Capture the cell that displays the provided text and extract its (x, y) central coordinate. 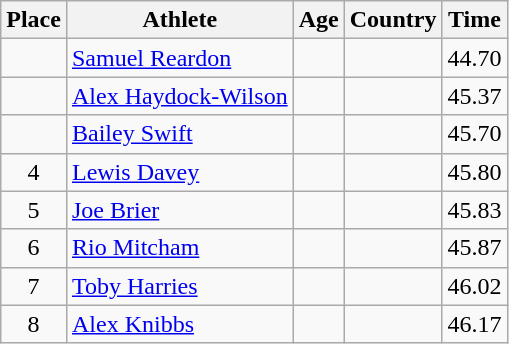
6 (34, 248)
Bailey Swift (180, 134)
Time (474, 20)
Country (393, 20)
45.83 (474, 210)
Toby Harries (180, 286)
46.17 (474, 324)
Athlete (180, 20)
45.70 (474, 134)
46.02 (474, 286)
44.70 (474, 58)
4 (34, 172)
Samuel Reardon (180, 58)
8 (34, 324)
45.37 (474, 96)
Place (34, 20)
Alex Haydock-Wilson (180, 96)
7 (34, 286)
Alex Knibbs (180, 324)
5 (34, 210)
Rio Mitcham (180, 248)
Age (318, 20)
45.87 (474, 248)
Lewis Davey (180, 172)
Joe Brier (180, 210)
45.80 (474, 172)
